Locate the cell with the specified text and output its (X, Y) center coordinate. 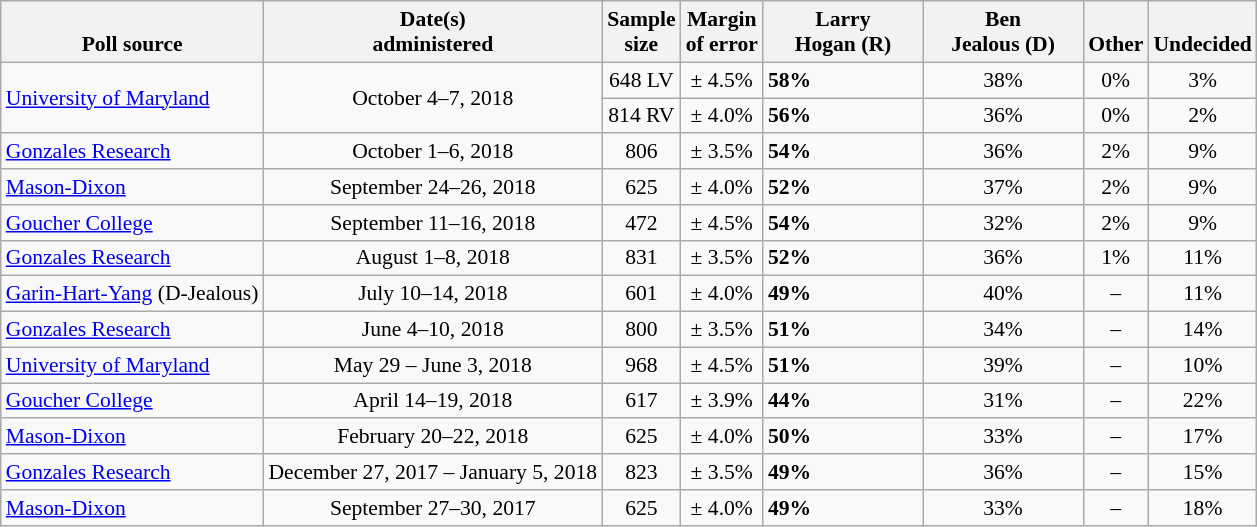
32% (1003, 223)
October 4–7, 2018 (432, 98)
40% (1003, 294)
39% (1003, 365)
April 14–19, 2018 (432, 401)
10% (1202, 365)
806 (641, 152)
3% (1202, 80)
50% (843, 437)
31% (1003, 401)
Samplesize (641, 32)
Other (1116, 32)
823 (641, 472)
472 (641, 223)
617 (641, 401)
September 27–30, 2017 (432, 508)
15% (1202, 472)
February 20–22, 2018 (432, 437)
Marginof error (722, 32)
22% (1202, 401)
Garin-Hart-Yang (D-Jealous) (132, 294)
968 (641, 365)
December 27, 2017 – January 5, 2018 (432, 472)
18% (1202, 508)
648 LV (641, 80)
LarryHogan (R) (843, 32)
814 RV (641, 116)
June 4–10, 2018 (432, 330)
37% (1003, 187)
14% (1202, 330)
34% (1003, 330)
September 11–16, 2018 (432, 223)
Poll source (132, 32)
44% (843, 401)
± 3.9% (722, 401)
July 10–14, 2018 (432, 294)
56% (843, 116)
831 (641, 258)
1% (1116, 258)
58% (843, 80)
38% (1003, 80)
August 1–8, 2018 (432, 258)
Date(s)administered (432, 32)
May 29 – June 3, 2018 (432, 365)
601 (641, 294)
17% (1202, 437)
Undecided (1202, 32)
BenJealous (D) (1003, 32)
September 24–26, 2018 (432, 187)
October 1–6, 2018 (432, 152)
800 (641, 330)
